Identify which cell holds the provided text, then report its (x, y) central coordinate. 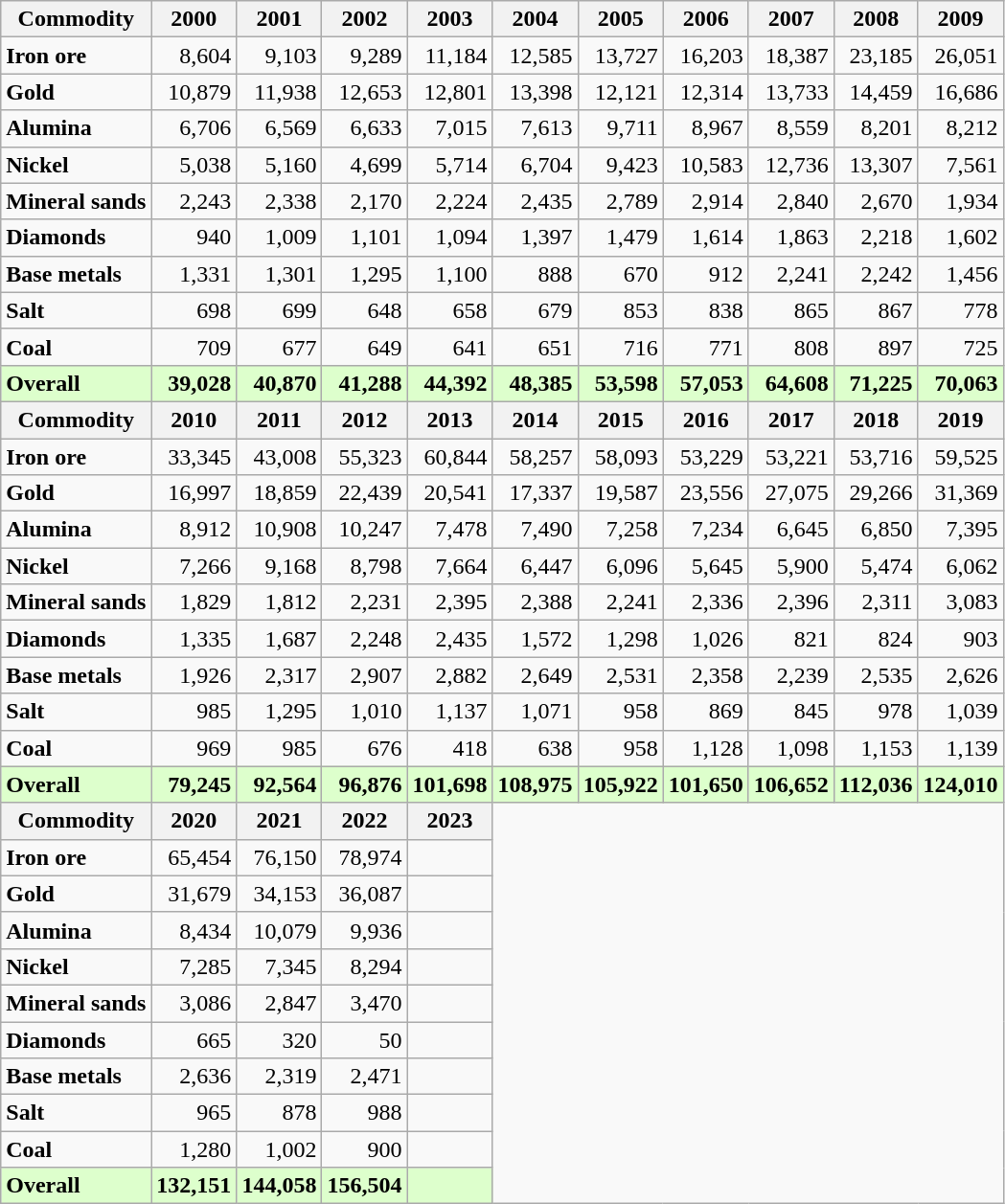
1,280 (194, 1149)
869 (705, 712)
2,170 (364, 201)
7,015 (450, 128)
6,062 (960, 566)
105,922 (621, 784)
8,559 (791, 128)
2000 (194, 19)
1,100 (450, 274)
1,071 (535, 712)
57,053 (705, 383)
12,801 (450, 92)
7,613 (535, 128)
53,716 (876, 457)
48,385 (535, 383)
26,051 (960, 56)
824 (876, 639)
18,859 (280, 493)
9,289 (364, 56)
2,882 (450, 675)
1,926 (194, 675)
76,150 (280, 857)
1,934 (960, 201)
44,392 (450, 383)
665 (194, 1039)
1,139 (960, 748)
1,863 (791, 238)
11,184 (450, 56)
2,789 (621, 201)
58,093 (621, 457)
27,075 (791, 493)
6,706 (194, 128)
2,336 (705, 602)
2,242 (876, 274)
865 (791, 310)
845 (791, 712)
1,829 (194, 602)
65,454 (194, 857)
988 (364, 1113)
132,151 (194, 1186)
16,686 (960, 92)
8,912 (194, 530)
5,160 (280, 165)
124,010 (960, 784)
10,247 (364, 530)
418 (450, 748)
2,388 (535, 602)
7,266 (194, 566)
679 (535, 310)
64,608 (791, 383)
2012 (364, 420)
1,331 (194, 274)
8,212 (960, 128)
2,907 (364, 675)
58,257 (535, 457)
9,711 (621, 128)
10,908 (280, 530)
838 (705, 310)
651 (535, 347)
676 (364, 748)
59,525 (960, 457)
16,203 (705, 56)
320 (280, 1039)
12,314 (705, 92)
9,103 (280, 56)
1,812 (280, 602)
3,086 (194, 1003)
39,028 (194, 383)
43,008 (280, 457)
17,337 (535, 493)
2009 (960, 19)
2,840 (791, 201)
2003 (450, 19)
2018 (876, 420)
2,224 (450, 201)
23,556 (705, 493)
1,026 (705, 639)
2015 (621, 420)
7,478 (450, 530)
9,936 (364, 930)
2,248 (364, 639)
14,459 (876, 92)
2021 (280, 821)
5,645 (705, 566)
2022 (364, 821)
12,653 (364, 92)
6,704 (535, 165)
1,153 (876, 748)
16,997 (194, 493)
808 (791, 347)
20,541 (450, 493)
50 (364, 1039)
897 (876, 347)
2,626 (960, 675)
670 (621, 274)
2,317 (280, 675)
1,572 (535, 639)
13,398 (535, 92)
23,185 (876, 56)
79,245 (194, 784)
2,649 (535, 675)
1,137 (450, 712)
70,063 (960, 383)
96,876 (364, 784)
2,395 (450, 602)
5,038 (194, 165)
1,456 (960, 274)
92,564 (280, 784)
13,727 (621, 56)
6,569 (280, 128)
71,225 (876, 383)
8,201 (876, 128)
2,670 (876, 201)
5,714 (450, 165)
2,396 (791, 602)
5,474 (876, 566)
1,479 (621, 238)
912 (705, 274)
6,633 (364, 128)
8,967 (705, 128)
2,847 (280, 1003)
965 (194, 1113)
716 (621, 347)
2008 (876, 19)
1,298 (621, 639)
2,319 (280, 1077)
1,010 (364, 712)
1,301 (280, 274)
2004 (535, 19)
853 (621, 310)
10,079 (280, 930)
78,974 (364, 857)
940 (194, 238)
13,733 (791, 92)
4,699 (364, 165)
101,650 (705, 784)
7,345 (280, 966)
7,234 (705, 530)
34,153 (280, 894)
1,335 (194, 639)
60,844 (450, 457)
821 (791, 639)
699 (280, 310)
12,736 (791, 165)
7,561 (960, 165)
778 (960, 310)
903 (960, 639)
1,002 (280, 1149)
658 (450, 310)
19,587 (621, 493)
900 (364, 1149)
2,914 (705, 201)
2,531 (621, 675)
969 (194, 748)
2,239 (791, 675)
2,338 (280, 201)
1,128 (705, 748)
2013 (450, 420)
106,652 (791, 784)
156,504 (364, 1186)
10,583 (705, 165)
53,229 (705, 457)
3,470 (364, 1003)
2020 (194, 821)
878 (280, 1113)
18,387 (791, 56)
8,294 (364, 966)
9,168 (280, 566)
649 (364, 347)
9,423 (621, 165)
53,598 (621, 383)
7,258 (621, 530)
1,614 (705, 238)
6,645 (791, 530)
2,358 (705, 675)
33,345 (194, 457)
725 (960, 347)
2010 (194, 420)
8,604 (194, 56)
7,490 (535, 530)
2005 (621, 19)
3,083 (960, 602)
10,879 (194, 92)
771 (705, 347)
7,285 (194, 966)
7,664 (450, 566)
1,098 (791, 748)
2,231 (364, 602)
1,009 (280, 238)
13,307 (876, 165)
31,679 (194, 894)
55,323 (364, 457)
677 (280, 347)
2019 (960, 420)
8,434 (194, 930)
144,058 (280, 1186)
6,850 (876, 530)
6,447 (535, 566)
108,975 (535, 784)
641 (450, 347)
41,288 (364, 383)
2,243 (194, 201)
698 (194, 310)
1,094 (450, 238)
2,535 (876, 675)
2001 (280, 19)
7,395 (960, 530)
112,036 (876, 784)
12,585 (535, 56)
2006 (705, 19)
11,938 (280, 92)
31,369 (960, 493)
2017 (791, 420)
638 (535, 748)
2007 (791, 19)
53,221 (791, 457)
22,439 (364, 493)
2011 (280, 420)
648 (364, 310)
2,311 (876, 602)
1,687 (280, 639)
2,471 (364, 1077)
36,087 (364, 894)
12,121 (621, 92)
867 (876, 310)
6,096 (621, 566)
978 (876, 712)
1,101 (364, 238)
1,602 (960, 238)
2016 (705, 420)
29,266 (876, 493)
5,900 (791, 566)
1,039 (960, 712)
101,698 (450, 784)
1,397 (535, 238)
888 (535, 274)
8,798 (364, 566)
2023 (450, 821)
40,870 (280, 383)
2,636 (194, 1077)
2014 (535, 420)
2002 (364, 19)
2,218 (876, 238)
709 (194, 347)
